Provide the (x, y) coordinate of the cell's center where the given text is located.  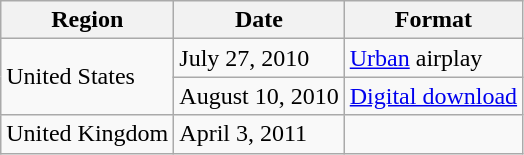
Digital download (433, 96)
Date (259, 20)
Format (433, 20)
United Kingdom (88, 134)
Urban airplay (433, 58)
April 3, 2011 (259, 134)
Region (88, 20)
July 27, 2010 (259, 58)
United States (88, 77)
August 10, 2010 (259, 96)
